Pinpoint the cell where the given text exists, returning its (X, Y) midpoint coordinate. 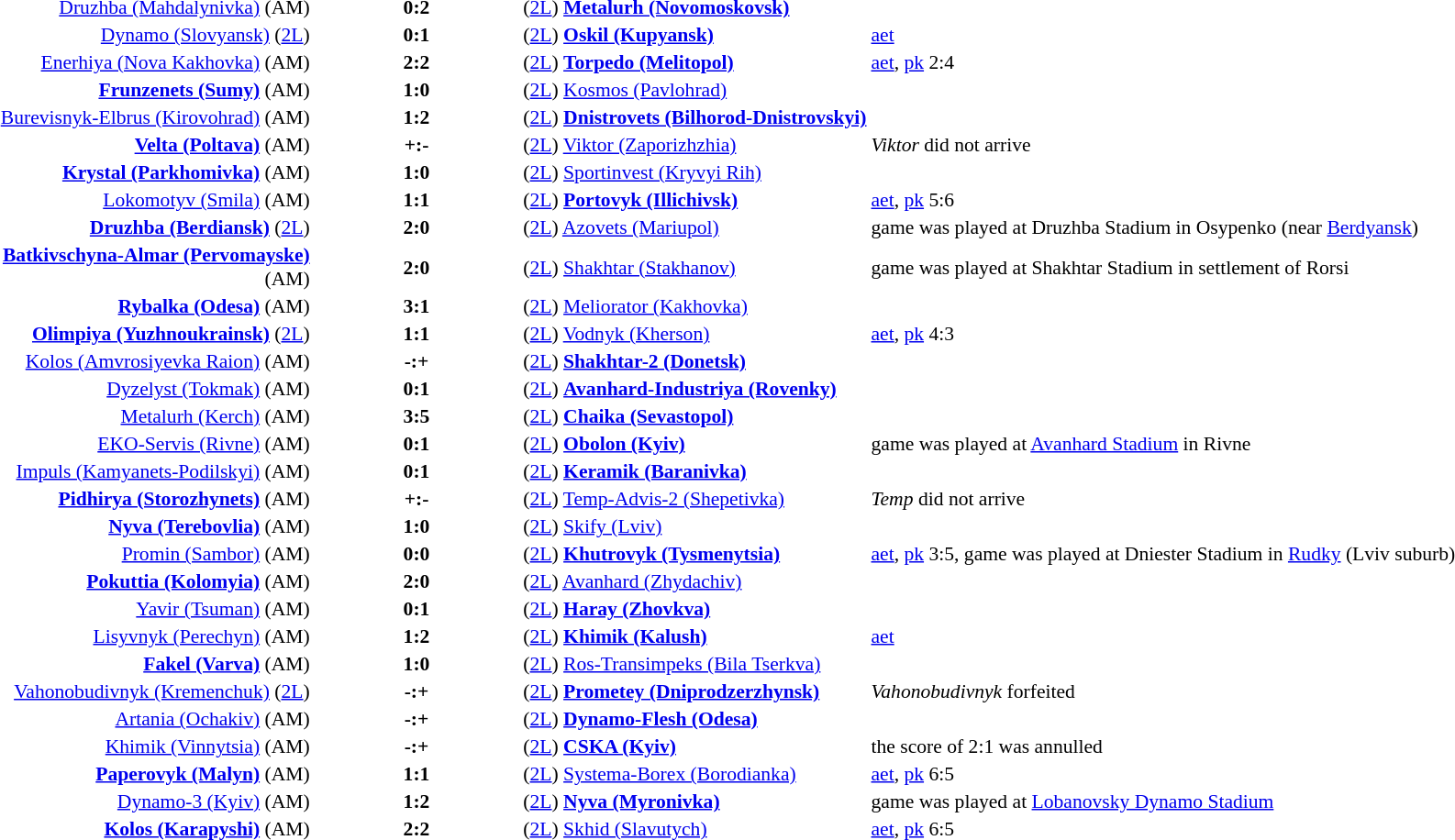
(2L) Temp-Advis-2 (Shepetivka) (695, 499)
(2L) Sportinvest (Kryvyi Rih) (695, 172)
3:5 (417, 416)
(2L) Shakhtar (Stakhanov) (695, 267)
(2L) Skify (Lviv) (695, 526)
(2L) Khimik (Kalush) (695, 636)
(2L) Azovets (Mariupol) (695, 227)
(2L) Avanhard-Industriya (Rovenky) (695, 389)
(2L) Dynamo-Flesh (Odesa) (695, 719)
(2L) Oskil (Kupyansk) (695, 35)
(2L) Kosmos (Pavlohrad) (695, 90)
2:2 (417, 62)
(2L) Dnistrovets (Bilhorod-Dnistrovskyi) (695, 117)
(2L) Torpedo (Melitopol) (695, 62)
(2L) Keramik (Baranivka) (695, 471)
(2L) CSKA (Kyiv) (695, 746)
(2L) Prometey (Dniprodzerzhynsk) (695, 691)
3:1 (417, 306)
(2L) Portovyk (Illichivsk) (695, 200)
(2L) Haray (Zhovkva) (695, 609)
(2L) Ros-Transimpeks (Bila Tserkva) (695, 664)
(2L) Vodnyk (Kherson) (695, 334)
(2L) Viktor (Zaporizhzhia) (695, 145)
(2L) Obolon (Kyiv) (695, 444)
(2L) Meliorator (Kakhovka) (695, 306)
(2L) Khutrovyk (Tysmenytsia) (695, 554)
0:0 (417, 554)
(2L) Avanhard (Zhydachiv) (695, 581)
(2L) Shakhtar-2 (Donetsk) (695, 361)
(2L) Chaika (Sevastopol) (695, 416)
(2L) Systema-Borex (Borodianka) (695, 774)
(2L) Nyva (Myronivka) (695, 801)
